From the cell containing the given text, extract its center point as (x, y) coordinate. 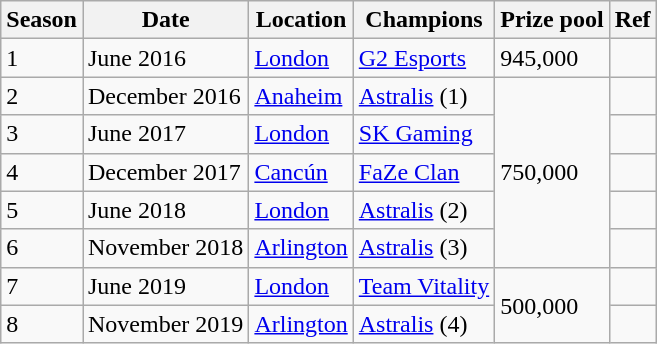
Date (165, 20)
December 2016 (165, 96)
2 (42, 96)
G2 Esports (424, 58)
December 2017 (165, 172)
Season (42, 20)
7 (42, 286)
Team Vitality (424, 286)
Astralis (1) (424, 96)
SK Gaming (424, 134)
Ref (632, 20)
Champions (424, 20)
3 (42, 134)
6 (42, 248)
June 2017 (165, 134)
Prize pool (552, 20)
750,000 (552, 172)
Location (301, 20)
Anaheim (301, 96)
Cancún (301, 172)
Astralis (3) (424, 248)
5 (42, 210)
June 2016 (165, 58)
1 (42, 58)
FaZe Clan (424, 172)
November 2018 (165, 248)
8 (42, 324)
4 (42, 172)
June 2019 (165, 286)
Astralis (4) (424, 324)
Astralis (2) (424, 210)
945,000 (552, 58)
500,000 (552, 305)
November 2019 (165, 324)
June 2018 (165, 210)
